Detect which cell encompasses the target text, then output its (x, y) center coordinate. 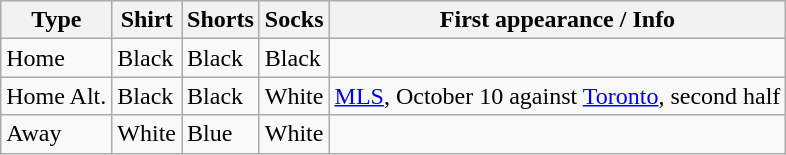
Shirt (147, 20)
Socks (294, 20)
MLS, October 10 against Toronto, second half (558, 96)
First appearance / Info (558, 20)
Type (56, 20)
Away (56, 134)
Blue (221, 134)
Home (56, 58)
Home Alt. (56, 96)
Shorts (221, 20)
